From the cell containing the given text, extract its center point as [x, y] coordinate. 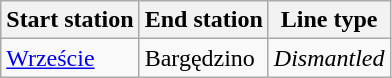
Start station [70, 20]
Dismantled [329, 58]
Wrzeście [70, 58]
Bargędzino [204, 58]
End station [204, 20]
Line type [329, 20]
